From the cell containing the given text, extract its center point as [X, Y] coordinate. 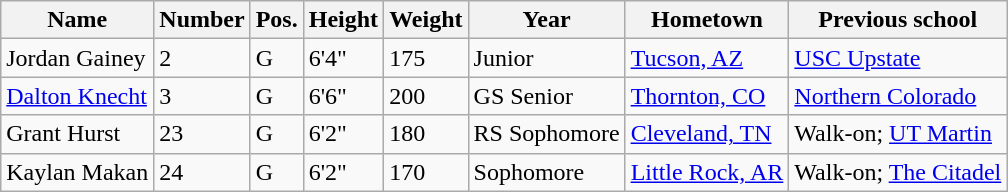
Year [546, 20]
170 [426, 172]
Jordan Gainey [78, 58]
Walk-on; The Citadel [898, 172]
Cleveland, TN [707, 134]
USC Upstate [898, 58]
180 [426, 134]
175 [426, 58]
24 [202, 172]
6'4" [343, 58]
23 [202, 134]
Sophomore [546, 172]
Junior [546, 58]
Number [202, 20]
Thornton, CO [707, 96]
Walk-on; UT Martin [898, 134]
GS Senior [546, 96]
Dalton Knecht [78, 96]
Previous school [898, 20]
Pos. [276, 20]
Northern Colorado [898, 96]
Grant Hurst [78, 134]
Little Rock, AR [707, 172]
Weight [426, 20]
Hometown [707, 20]
Tucson, AZ [707, 58]
Kaylan Makan [78, 172]
200 [426, 96]
6'6" [343, 96]
Name [78, 20]
Height [343, 20]
2 [202, 58]
RS Sophomore [546, 134]
3 [202, 96]
